Find where the given text appears and provide that cell's center as [x, y] coordinate. 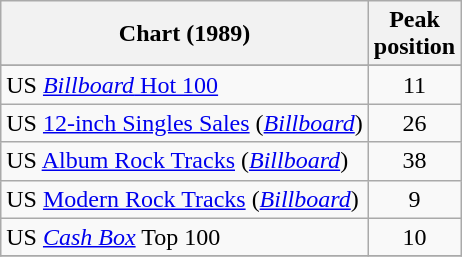
10 [414, 237]
US Modern Rock Tracks (Billboard) [185, 199]
26 [414, 123]
Peakposition [414, 34]
Chart (1989) [185, 34]
US Billboard Hot 100 [185, 85]
US Cash Box Top 100 [185, 237]
38 [414, 161]
9 [414, 199]
11 [414, 85]
US Album Rock Tracks (Billboard) [185, 161]
US 12-inch Singles Sales (Billboard) [185, 123]
